Extract the (X, Y) coordinate from the center of the cell holding the provided text.  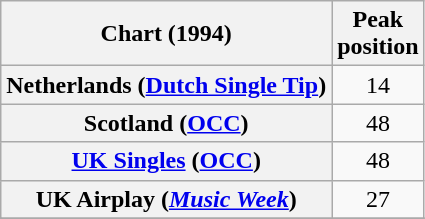
27 (378, 199)
UK Airplay (Music Week) (166, 199)
Peakposition (378, 34)
Chart (1994) (166, 34)
Netherlands (Dutch Single Tip) (166, 85)
UK Singles (OCC) (166, 161)
14 (378, 85)
Scotland (OCC) (166, 123)
